Provide the (X, Y) coordinate of the cell's center where the given text is located.  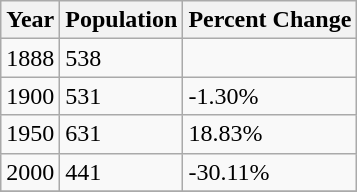
2000 (30, 172)
531 (122, 96)
Year (30, 20)
Population (122, 20)
-1.30% (270, 96)
1900 (30, 96)
441 (122, 172)
Percent Change (270, 20)
631 (122, 134)
1888 (30, 58)
1950 (30, 134)
-30.11% (270, 172)
538 (122, 58)
18.83% (270, 134)
